From the cell containing the given text, extract its center point as [x, y] coordinate. 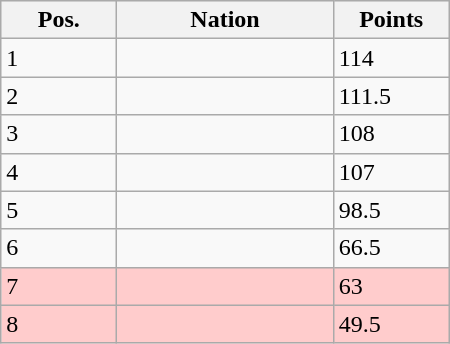
2 [59, 96]
4 [59, 172]
3 [59, 134]
49.5 [391, 324]
5 [59, 210]
Pos. [59, 20]
1 [59, 58]
111.5 [391, 96]
63 [391, 286]
66.5 [391, 248]
98.5 [391, 210]
114 [391, 58]
6 [59, 248]
108 [391, 134]
107 [391, 172]
7 [59, 286]
Points [391, 20]
Nation [225, 20]
8 [59, 324]
